Find where the given text appears and provide that cell's center as [X, Y] coordinate. 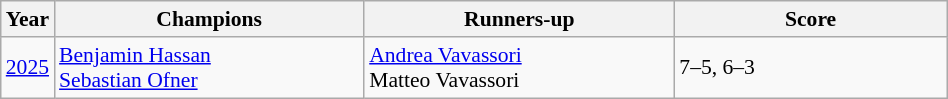
Runners-up [519, 19]
Year [28, 19]
7–5, 6–3 [810, 68]
Andrea Vavassori Matteo Vavassori [519, 68]
Champions [209, 19]
2025 [28, 68]
Score [810, 19]
Benjamin Hassan Sebastian Ofner [209, 68]
